Extract the [x, y] coordinate from the center of the cell holding the provided text.  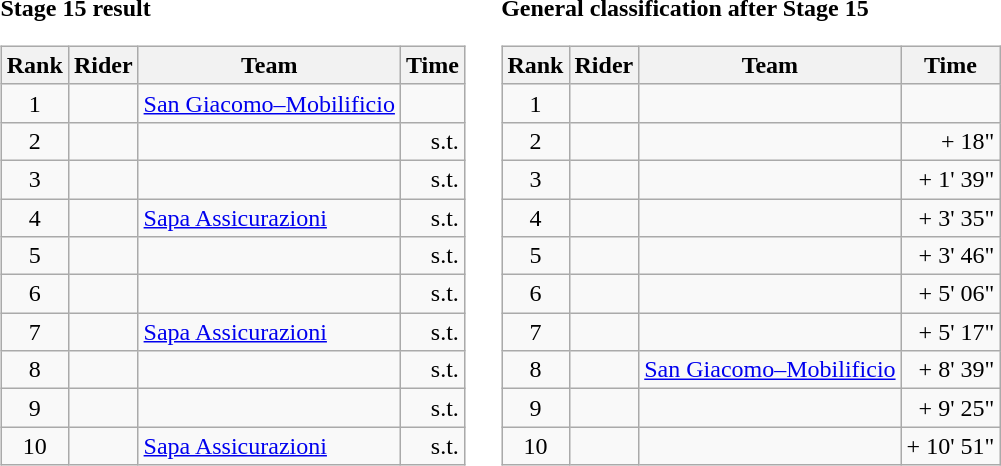
+ 5' 17" [950, 332]
+ 18" [950, 141]
+ 10' 51" [950, 446]
+ 3' 46" [950, 256]
+ 5' 06" [950, 294]
+ 9' 25" [950, 408]
+ 3' 35" [950, 217]
+ 1' 39" [950, 179]
+ 8' 39" [950, 370]
